Return (x, y) of the center of cell containing provided text 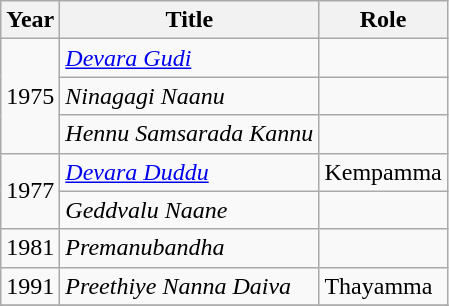
Kempamma (383, 172)
Devara Duddu (190, 172)
Geddvalu Naane (190, 210)
1991 (30, 286)
1977 (30, 191)
1975 (30, 96)
Year (30, 20)
Ninagagi Naanu (190, 96)
Role (383, 20)
Preethiye Nanna Daiva (190, 286)
Thayamma (383, 286)
Hennu Samsarada Kannu (190, 134)
Devara Gudi (190, 58)
Premanubandha (190, 248)
Title (190, 20)
1981 (30, 248)
